Locate the cell with the specified text and output its [x, y] center coordinate. 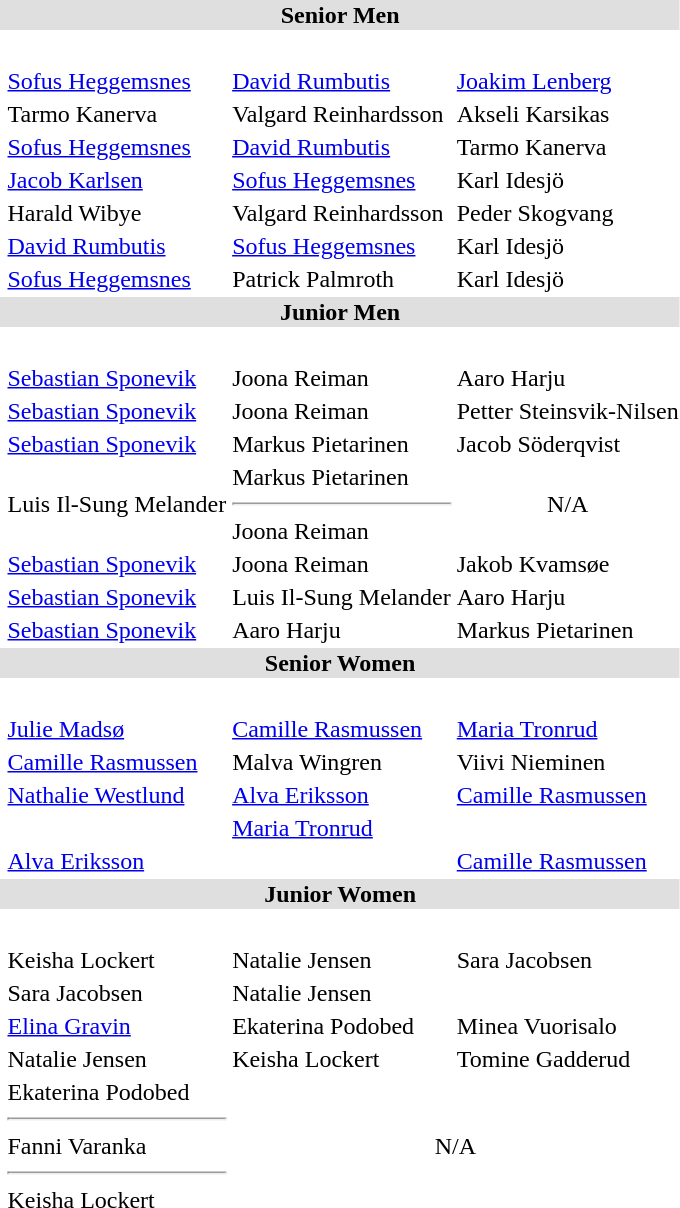
Peder Skogvang [568, 213]
Tomine Gadderud [568, 1059]
Markus Pietarinen Joona Reiman [342, 504]
N/A [568, 504]
Nathalie Westlund [117, 795]
Joakim Lenberg [568, 81]
Jacob Söderqvist [568, 444]
Petter Steinsvik-Nilsen [568, 411]
Ekaterina Podobed [342, 1026]
Akseli Karsikas [568, 114]
Jacob Karlsen [117, 180]
Harald Wibye [117, 213]
Jakob Kvamsøe [568, 564]
Senior Women [340, 663]
Patrick Palmroth [342, 279]
Junior Women [340, 894]
Senior Men [340, 15]
Minea Vuorisalo [568, 1026]
Julie Madsø [117, 729]
Malva Wingren [342, 762]
Viivi Nieminen [568, 762]
Elina Gravin [117, 1026]
Junior Men [340, 312]
